Scan for the cell matching the given text and deliver its (x, y) coordinate at center. 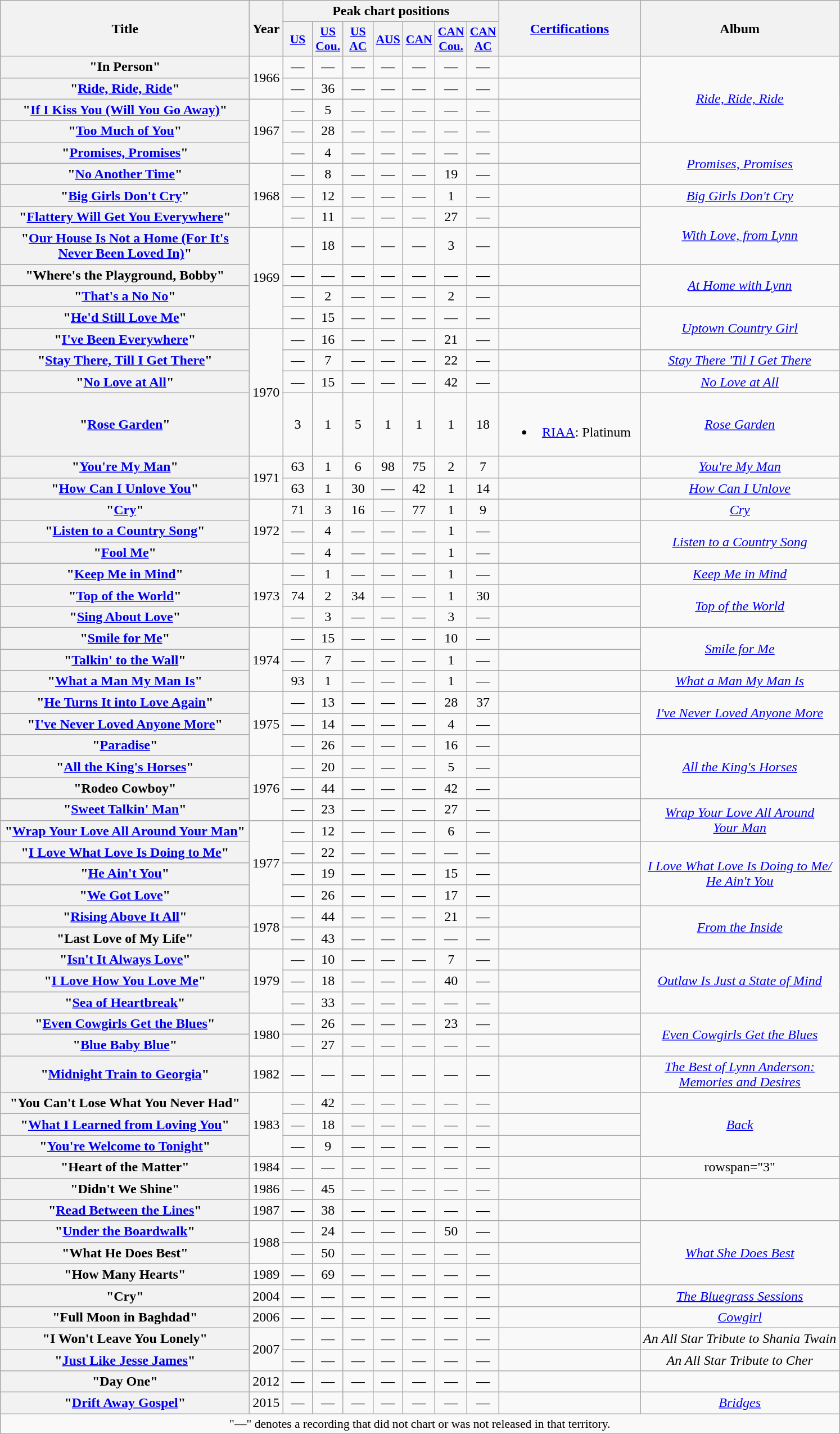
"How Can I Unlove You" (125, 488)
8 (328, 174)
17 (451, 895)
"In Person" (125, 67)
"Stay There, Till I Get There" (125, 361)
"Full Moon in Baghdad" (125, 1317)
33 (328, 1002)
What a Man My Man Is (740, 681)
43 (328, 938)
An All Star Tribute to Shania Twain (740, 1338)
No Love at All (740, 382)
"Isn't It Always Love" (125, 959)
Certifications (569, 28)
1983 (267, 1125)
"I've Never Loved Anyone More" (125, 724)
"Just Like Jesse James" (125, 1360)
1974 (267, 659)
I've Never Loved Anyone More (740, 713)
"What a Man My Man Is" (125, 681)
Top of the World (740, 606)
37 (484, 703)
You're My Man (740, 467)
Outlaw Is Just a State of Mind (740, 981)
"Even Cowgirls Get the Blues" (125, 1024)
"Sea of Heartbreak" (125, 1002)
Stay There 'Til I Get There (740, 361)
The Best of Lynn Anderson:Memories and Desires (740, 1075)
"You're Welcome to Tonight" (125, 1146)
CANCou. (451, 39)
Bridges (740, 1403)
1966 (267, 78)
71 (298, 510)
"He'd Still Love Me" (125, 318)
1968 (267, 195)
98 (388, 467)
I Love What Love Is Doing to Me/He Ain't You (740, 874)
Keep Me in Mind (740, 574)
"Keep Me in Mind" (125, 574)
1988 (267, 1242)
From the Inside (740, 927)
34 (358, 595)
1978 (267, 927)
"Didn't We Shine" (125, 1189)
"Ride, Ride, Ride" (125, 88)
AUS (388, 39)
With Love, from Lynn (740, 235)
"What He Does Best" (125, 1253)
What She Does Best (740, 1253)
Ride, Ride, Ride (740, 99)
"You're My Man" (125, 467)
20 (328, 767)
"You Can't Lose What You Never Had" (125, 1103)
"Top of the World" (125, 595)
Promises, Promises (740, 163)
Rose Garden (740, 424)
"Our House Is Not a Home (For It'sNever Been Loved In)" (125, 245)
"Smile for Me" (125, 638)
"Sing About Love" (125, 617)
"Wrap Your Love All Around Your Man" (125, 831)
"I've Been Everywhere" (125, 339)
1980 (267, 1035)
"Midnight Train to Georgia" (125, 1075)
"Last Love of My Life" (125, 938)
36 (328, 88)
1975 (267, 724)
24 (328, 1231)
"Listen to a Country Song" (125, 531)
1971 (267, 478)
Big Girls Don't Cry (740, 195)
CAN AC (484, 39)
"No Another Time" (125, 174)
Cry (740, 510)
38 (328, 1210)
74 (298, 595)
Back (740, 1125)
1986 (267, 1189)
"Blue Baby Blue" (125, 1045)
"He Turns It into Love Again" (125, 703)
"Rodeo Cowboy" (125, 788)
At Home with Lynn (740, 286)
All the King's Horses (740, 767)
Peak chart positions (391, 11)
1977 (267, 863)
"Too Much of You" (125, 131)
"What I Learned from Loving You" (125, 1125)
"No Love at All" (125, 382)
US (298, 39)
Even Cowgirls Get the Blues (740, 1035)
Smile for Me (740, 649)
"All the King's Horses" (125, 767)
1972 (267, 531)
69 (328, 1274)
1970 (267, 393)
Cowgirl (740, 1317)
77 (419, 510)
Wrap Your Love All AroundYour Man (740, 820)
"Drift Away Gospel" (125, 1403)
2015 (267, 1403)
"Fool Me" (125, 552)
"Sweet Talkin' Man" (125, 810)
13 (328, 703)
USCou. (328, 39)
"Rose Garden" (125, 424)
"Rising Above It All" (125, 916)
"Under the Boardwalk" (125, 1231)
Title (125, 28)
"Heart of the Matter" (125, 1167)
93 (298, 681)
"Paradise" (125, 745)
"If I Kiss You (Will You Go Away)" (125, 110)
"Where's the Playground, Bobby" (125, 275)
40 (451, 981)
RIAA: Platinum (569, 424)
2007 (267, 1349)
The Bluegrass Sessions (740, 1296)
2004 (267, 1296)
1969 (267, 278)
Year (267, 28)
rowspan="3" (740, 1167)
"Flattery Will Get You Everywhere" (125, 217)
"We Got Love" (125, 895)
How Can I Unlove (740, 488)
Listen to a Country Song (740, 542)
1984 (267, 1167)
"How Many Hearts" (125, 1274)
2012 (267, 1382)
"Promises, Promises" (125, 152)
"I Love What Love Is Doing to Me" (125, 852)
"Big Girls Don't Cry" (125, 195)
US AC (358, 39)
"He Ain't You" (125, 874)
75 (419, 467)
"I Love How You Love Me" (125, 981)
Album (740, 28)
An All Star Tribute to Cher (740, 1360)
Uptown Country Girl (740, 329)
1973 (267, 595)
1989 (267, 1274)
1982 (267, 1075)
"That's a No No" (125, 296)
2006 (267, 1317)
"I Won't Leave You Lonely" (125, 1338)
CAN (419, 39)
11 (328, 217)
"—" denotes a recording that did not chart or was not released in that territory. (420, 1424)
45 (328, 1189)
1979 (267, 981)
"Talkin' to the Wall" (125, 660)
1967 (267, 131)
1987 (267, 1210)
"Read Between the Lines" (125, 1210)
"Day One" (125, 1382)
1976 (267, 788)
